Pinpoint the cell where the given text exists, returning its (x, y) midpoint coordinate. 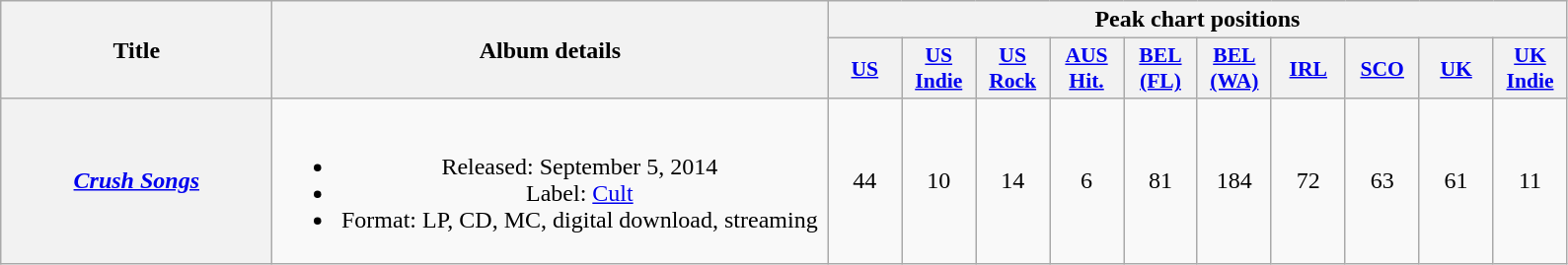
184 (1233, 181)
Album details (551, 49)
61 (1456, 181)
US (864, 69)
10 (939, 181)
BEL(WA) (1233, 69)
72 (1308, 181)
Released: September 5, 2014Label: CultFormat: LP, CD, MC, digital download, streaming (551, 181)
6 (1087, 181)
63 (1381, 181)
AUSHit. (1087, 69)
14 (1012, 181)
44 (864, 181)
UKIndie (1530, 69)
Peak chart positions (1198, 20)
81 (1160, 181)
USRock (1012, 69)
UK (1456, 69)
SCO (1381, 69)
Title (136, 49)
11 (1530, 181)
USIndie (939, 69)
Crush Songs (136, 181)
BEL(FL) (1160, 69)
IRL (1308, 69)
